Scan for the cell matching the given text and deliver its (X, Y) coordinate at center. 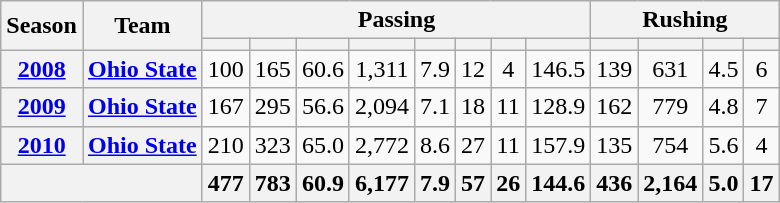
4.5 (724, 69)
8.6 (434, 145)
436 (614, 183)
2,094 (382, 107)
210 (226, 145)
Team (142, 26)
Season (42, 26)
144.6 (558, 183)
128.9 (558, 107)
100 (226, 69)
5.6 (724, 145)
146.5 (558, 69)
1,311 (382, 69)
754 (670, 145)
7.1 (434, 107)
60.9 (322, 183)
5.0 (724, 183)
57 (474, 183)
295 (272, 107)
17 (762, 183)
2009 (42, 107)
2008 (42, 69)
323 (272, 145)
2010 (42, 145)
477 (226, 183)
7 (762, 107)
631 (670, 69)
135 (614, 145)
Rushing (685, 20)
157.9 (558, 145)
Passing (396, 20)
165 (272, 69)
2,772 (382, 145)
162 (614, 107)
56.6 (322, 107)
12 (474, 69)
26 (508, 183)
6,177 (382, 183)
18 (474, 107)
167 (226, 107)
27 (474, 145)
783 (272, 183)
65.0 (322, 145)
779 (670, 107)
60.6 (322, 69)
6 (762, 69)
2,164 (670, 183)
4.8 (724, 107)
139 (614, 69)
